Identify which cell holds the provided text, then report its (x, y) central coordinate. 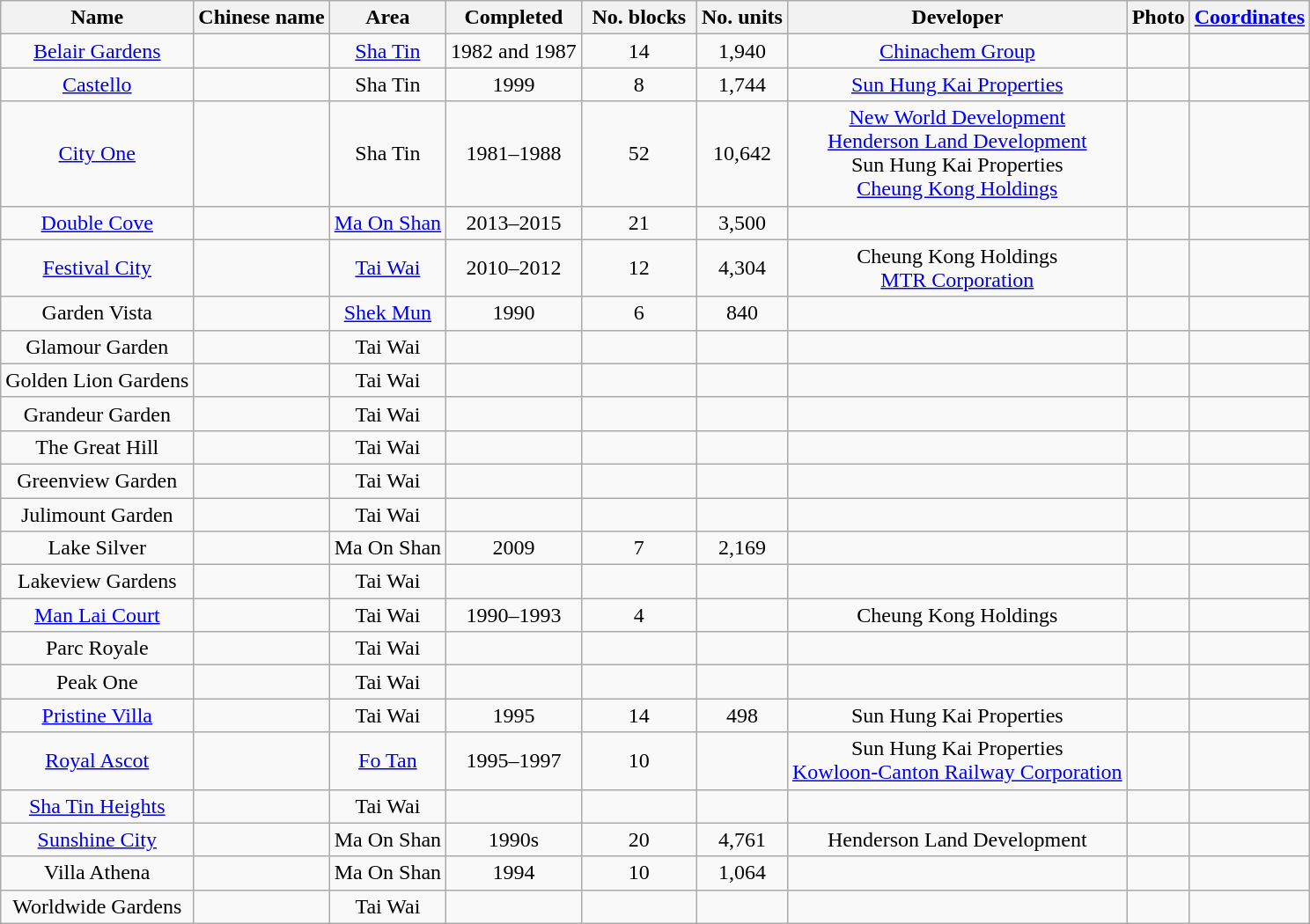
840 (741, 313)
52 (639, 153)
1999 (514, 84)
Sun Hung Kai PropertiesKowloon-Canton Railway Corporation (957, 760)
1995 (514, 715)
Parc Royale (97, 649)
Worldwide Gardens (97, 906)
Royal Ascot (97, 760)
6 (639, 313)
4 (639, 615)
Grandeur Garden (97, 414)
1990 (514, 313)
Henderson Land Development (957, 840)
Photo (1159, 18)
Garden Vista (97, 313)
1995–1997 (514, 760)
Name (97, 18)
Developer (957, 18)
Festival City (97, 268)
Area (387, 18)
Peak One (97, 682)
Man Lai Court (97, 615)
No. units (741, 18)
2009 (514, 548)
Sha Tin Heights (97, 806)
Castello (97, 84)
Double Cove (97, 223)
8 (639, 84)
1,064 (741, 873)
20 (639, 840)
No. blocks (639, 18)
12 (639, 268)
1,940 (741, 51)
1982 and 1987 (514, 51)
Completed (514, 18)
Pristine Villa (97, 715)
Lakeview Gardens (97, 582)
Belair Gardens (97, 51)
10,642 (741, 153)
2010–2012 (514, 268)
Golden Lion Gardens (97, 380)
Cheung Kong HoldingsMTR Corporation (957, 268)
4,761 (741, 840)
7 (639, 548)
1981–1988 (514, 153)
4,304 (741, 268)
1990s (514, 840)
498 (741, 715)
3,500 (741, 223)
1,744 (741, 84)
City One (97, 153)
1990–1993 (514, 615)
Fo Tan (387, 760)
Chinese name (261, 18)
Lake Silver (97, 548)
Greenview Garden (97, 480)
New World DevelopmentHenderson Land DevelopmentSun Hung Kai PropertiesCheung Kong Holdings (957, 153)
2,169 (741, 548)
Coordinates (1249, 18)
Villa Athena (97, 873)
The Great Hill (97, 447)
Julimount Garden (97, 515)
Glamour Garden (97, 347)
2013–2015 (514, 223)
Shek Mun (387, 313)
21 (639, 223)
Cheung Kong Holdings (957, 615)
Chinachem Group (957, 51)
1994 (514, 873)
Sunshine City (97, 840)
